Find where the given text appears and provide that cell's center as (x, y) coordinate. 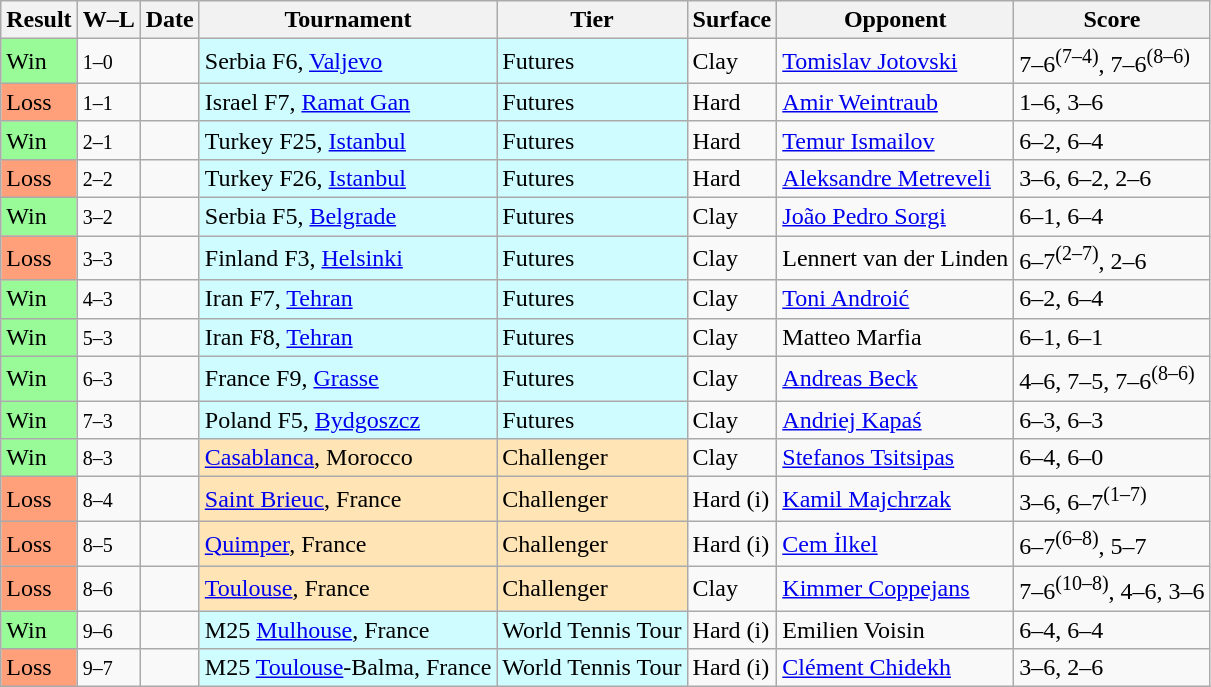
Tier (592, 20)
Tomislav Jotovski (896, 62)
M25 Toulouse-Balma, France (348, 668)
Aleksandre Metreveli (896, 178)
Serbia F6, Valjevo (348, 62)
5–3 (108, 337)
8–4 (108, 500)
Stefanos Tsitsipas (896, 458)
Toni Androić (896, 299)
7–6(7–4), 7–6(8–6) (1112, 62)
3–3 (108, 258)
Date (170, 20)
9–7 (108, 668)
6–4, 6–0 (1112, 458)
8–3 (108, 458)
Andriej Kapaś (896, 420)
Poland F5, Bydgoszcz (348, 420)
6–4, 6–4 (1112, 630)
1–1 (108, 102)
6–3 (108, 378)
Turkey F25, Istanbul (348, 140)
Casablanca, Morocco (348, 458)
2–1 (108, 140)
6–3, 6–3 (1112, 420)
3–2 (108, 217)
1–6, 3–6 (1112, 102)
8–5 (108, 544)
6–1, 6–4 (1112, 217)
Cem İlkel (896, 544)
Temur Ismailov (896, 140)
1–0 (108, 62)
8–6 (108, 588)
9–6 (108, 630)
Emilien Voisin (896, 630)
Iran F8, Tehran (348, 337)
France F9, Grasse (348, 378)
4–3 (108, 299)
Score (1112, 20)
Matteo Marfia (896, 337)
Tournament (348, 20)
7–6(10–8), 4–6, 3–6 (1112, 588)
Result (39, 20)
Lennert van der Linden (896, 258)
Amir Weintraub (896, 102)
3–6, 2–6 (1112, 668)
Saint Brieuc, France (348, 500)
W–L (108, 20)
Turkey F26, Istanbul (348, 178)
Toulouse, France (348, 588)
2–2 (108, 178)
Finland F3, Helsinki (348, 258)
Kimmer Coppejans (896, 588)
Quimper, France (348, 544)
Clément Chidekh (896, 668)
3–6, 6–7(1–7) (1112, 500)
Kamil Majchrzak (896, 500)
6–7(2–7), 2–6 (1112, 258)
Andreas Beck (896, 378)
3–6, 6–2, 2–6 (1112, 178)
M25 Mulhouse, France (348, 630)
6–1, 6–1 (1112, 337)
Serbia F5, Belgrade (348, 217)
6–7(6–8), 5–7 (1112, 544)
João Pedro Sorgi (896, 217)
7–3 (108, 420)
4–6, 7–5, 7–6(8–6) (1112, 378)
Opponent (896, 20)
Iran F7, Tehran (348, 299)
Israel F7, Ramat Gan (348, 102)
Surface (732, 20)
